Locate the cell with the specified text and output its [X, Y] center coordinate. 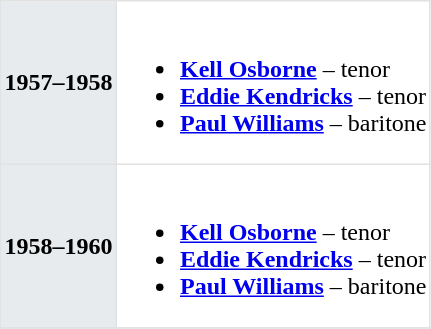
1958–1960 [59, 246]
1957–1958 [59, 83]
